Locate the cell with the specified text and output its [X, Y] center coordinate. 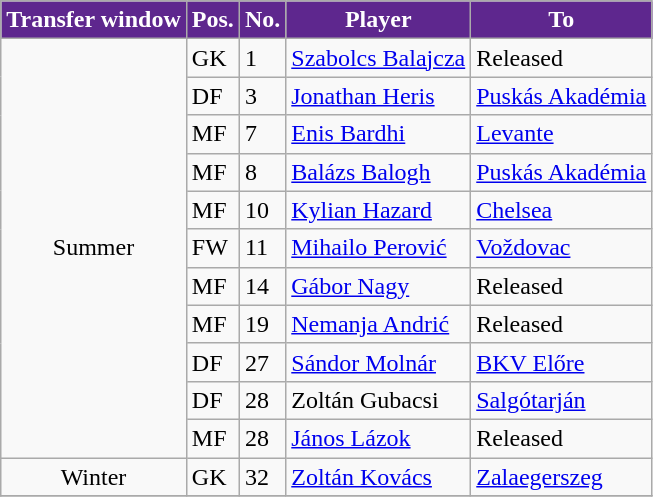
Summer [94, 248]
Winter [94, 477]
8 [262, 172]
Sándor Molnár [378, 362]
Kylian Hazard [378, 210]
7 [262, 134]
32 [262, 477]
FW [212, 248]
Voždovac [562, 248]
Jonathan Heris [378, 96]
14 [262, 286]
BKV Előre [562, 362]
Szabolcs Balajcza [378, 58]
Salgótarján [562, 400]
To [562, 20]
Player [378, 20]
Nemanja Andrić [378, 324]
19 [262, 324]
Pos. [212, 20]
11 [262, 248]
János Lázok [378, 438]
Zoltán Kovács [378, 477]
Zoltán Gubacsi [378, 400]
27 [262, 362]
Levante [562, 134]
Balázs Balogh [378, 172]
Mihailo Perović [378, 248]
Zalaegerszeg [562, 477]
Chelsea [562, 210]
No. [262, 20]
10 [262, 210]
Gábor Nagy [378, 286]
1 [262, 58]
Enis Bardhi [378, 134]
Transfer window [94, 20]
3 [262, 96]
